Capture the cell that displays the provided text and extract its (x, y) central coordinate. 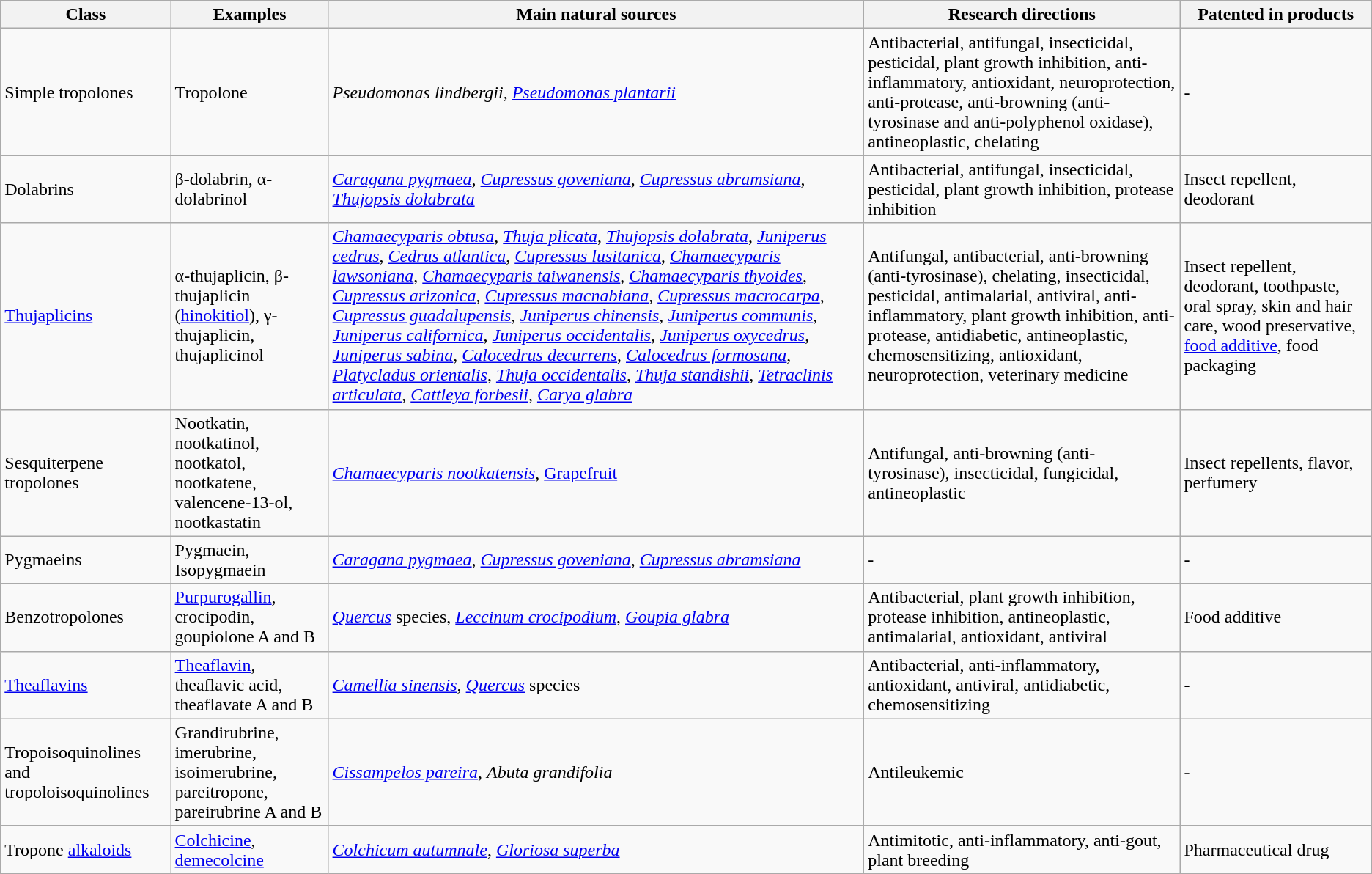
Grandirubrine, imerubrine, isoimerubrine, pareitropone, pareirubrine A and B (249, 772)
Patented in products (1275, 15)
Colchicum autumnale, Gloriosa superba (597, 849)
Chamaecyparis nootkatensis, Grapefruit (597, 472)
Antifungal, anti-browning (anti-tyrosinase), insecticidal, fungicidal, antineoplastic (1022, 472)
Caragana pygmaea, Cupressus goveniana, Cupressus abramsiana, Thujopsis dolabrata (597, 189)
Research directions (1022, 15)
Thujaplicins (86, 316)
Sesquiterpene tropolones (86, 472)
Pseudomonas lindbergii, Pseudomonas plantarii (597, 92)
Antibacterial, antifungal, insecticidal, pesticidal, plant growth inhibition, protease inhibition (1022, 189)
Quercus species, Leccinum crocipodium, Goupia glabra (597, 617)
Colchicine, demecolcine (249, 849)
α-thujaplicin, β-thujaplicin (hinokitiol), γ-thujaplicin, thujaplicinol (249, 316)
Tropone alkaloids (86, 849)
Benzotropolones (86, 617)
Insect repellent, deodorant (1275, 189)
Theaflavins (86, 685)
Theaflavin, theaflavic acid, theaflavate A and B (249, 685)
Tropolone (249, 92)
Purpurogallin, crocipodin, goupiolone A and B (249, 617)
Antileukemic (1022, 772)
Antibacterial, plant growth inhibition, protease inhibition, antineoplastic, antimalarial, antioxidant, antiviral (1022, 617)
β-dolabrin, α-dolabrinol (249, 189)
Caragana pygmaea, Cupressus goveniana, Cupressus abramsiana (597, 560)
Antimitotic, anti-inflammatory, anti-gout, plant breeding (1022, 849)
Pygmaeins (86, 560)
Simple tropolones (86, 92)
Class (86, 15)
Insect repellent, deodorant, toothpaste, oral spray, skin and hair care, wood preservative, food additive, food packaging (1275, 316)
Antibacterial, anti-inflammatory, antioxidant, antiviral, antidiabetic, chemosensitizing (1022, 685)
Insect repellents, flavor, perfumery (1275, 472)
Cissampelos pareira, Abuta grandifolia (597, 772)
Nootkatin, nootkatinol, nootkatol, nootkatene, valencene-13-ol, nootkastatin (249, 472)
Examples (249, 15)
Main natural sources (597, 15)
Food additive (1275, 617)
Dolabrins (86, 189)
Pharmaceutical drug (1275, 849)
Tropoisoquinolines and tropoloisoquinolines (86, 772)
Camellia sinensis, Quercus species (597, 685)
Pygmaein, Isopygmaein (249, 560)
